Output the [x, y] coordinate of the center of the cell containing the given text.  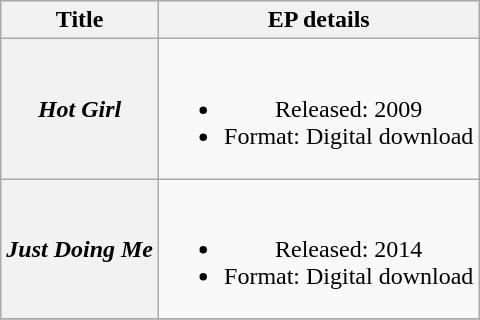
Hot Girl [80, 109]
Released: 2009Format: Digital download [319, 109]
Title [80, 20]
EP details [319, 20]
Just Doing Me [80, 249]
Released: 2014Format: Digital download [319, 249]
